Search for the cell housing the specified text and yield its [X, Y] center coordinate. 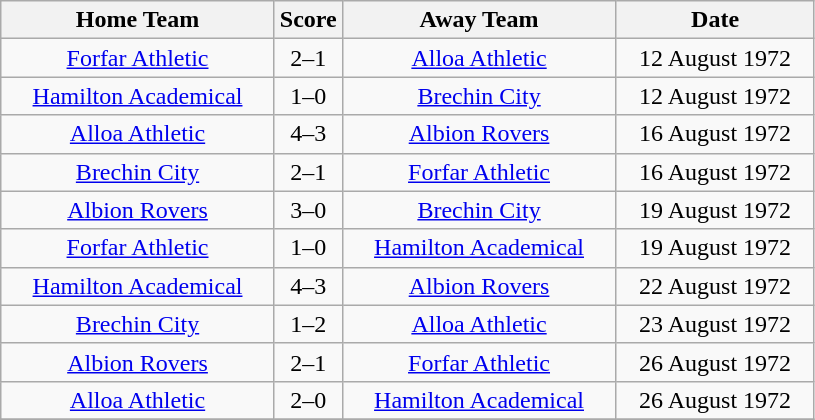
1–2 [308, 324]
Score [308, 20]
Date [716, 20]
22 August 1972 [716, 286]
Home Team [138, 20]
3–0 [308, 210]
2–0 [308, 400]
23 August 1972 [716, 324]
Away Team [479, 20]
